Detect which cell encompasses the target text, then output its (x, y) center coordinate. 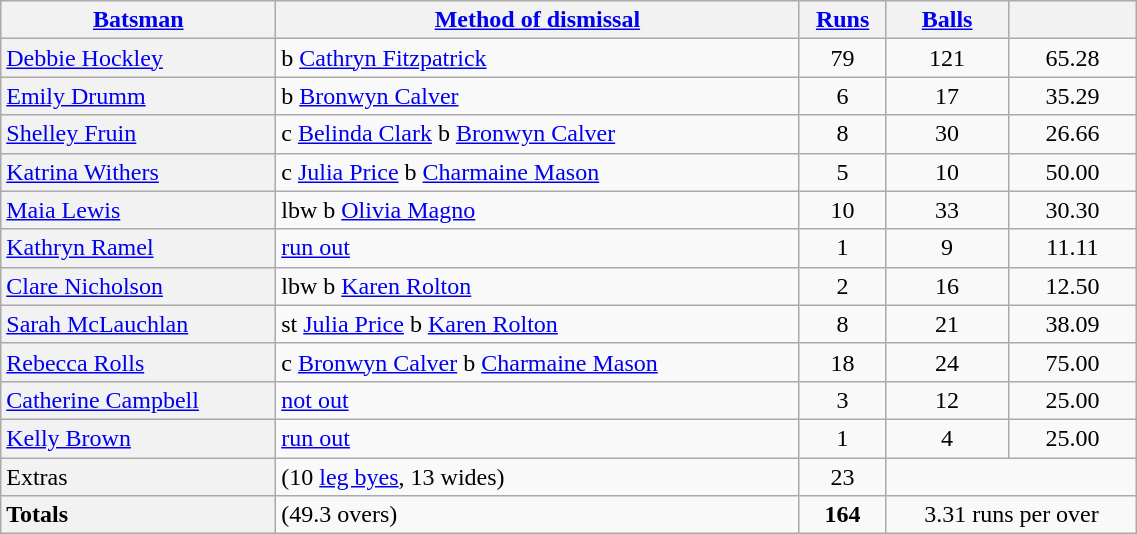
Kelly Brown (138, 438)
Rebecca Rolls (138, 362)
38.09 (1072, 324)
12.50 (1072, 286)
Kathryn Ramel (138, 248)
Emily Drumm (138, 96)
33 (947, 210)
79 (842, 58)
b Cathryn Fitzpatrick (538, 58)
c Bronwyn Calver b Charmaine Mason (538, 362)
Katrina Withers (138, 172)
18 (842, 362)
35.29 (1072, 96)
3.31 runs per over (1012, 515)
Maia Lewis (138, 210)
5 (842, 172)
(49.3 overs) (538, 515)
65.28 (1072, 58)
26.66 (1072, 134)
st Julia Price b Karen Rolton (538, 324)
c Julia Price b Charmaine Mason (538, 172)
Debbie Hockley (138, 58)
Method of dismissal (538, 20)
b Bronwyn Calver (538, 96)
c Belinda Clark b Bronwyn Calver (538, 134)
Extras (138, 477)
Shelley Fruin (138, 134)
50.00 (1072, 172)
not out (538, 400)
Totals (138, 515)
lbw b Karen Rolton (538, 286)
(10 leg byes, 13 wides) (538, 477)
164 (842, 515)
12 (947, 400)
3 (842, 400)
Batsman (138, 20)
17 (947, 96)
121 (947, 58)
Catherine Campbell (138, 400)
30.30 (1072, 210)
6 (842, 96)
30 (947, 134)
Clare Nicholson (138, 286)
16 (947, 286)
2 (842, 286)
4 (947, 438)
24 (947, 362)
lbw b Olivia Magno (538, 210)
Sarah McLauchlan (138, 324)
23 (842, 477)
Runs (842, 20)
75.00 (1072, 362)
11.11 (1072, 248)
21 (947, 324)
9 (947, 248)
Balls (947, 20)
